Find where the given text appears and provide that cell's center as (X, Y) coordinate. 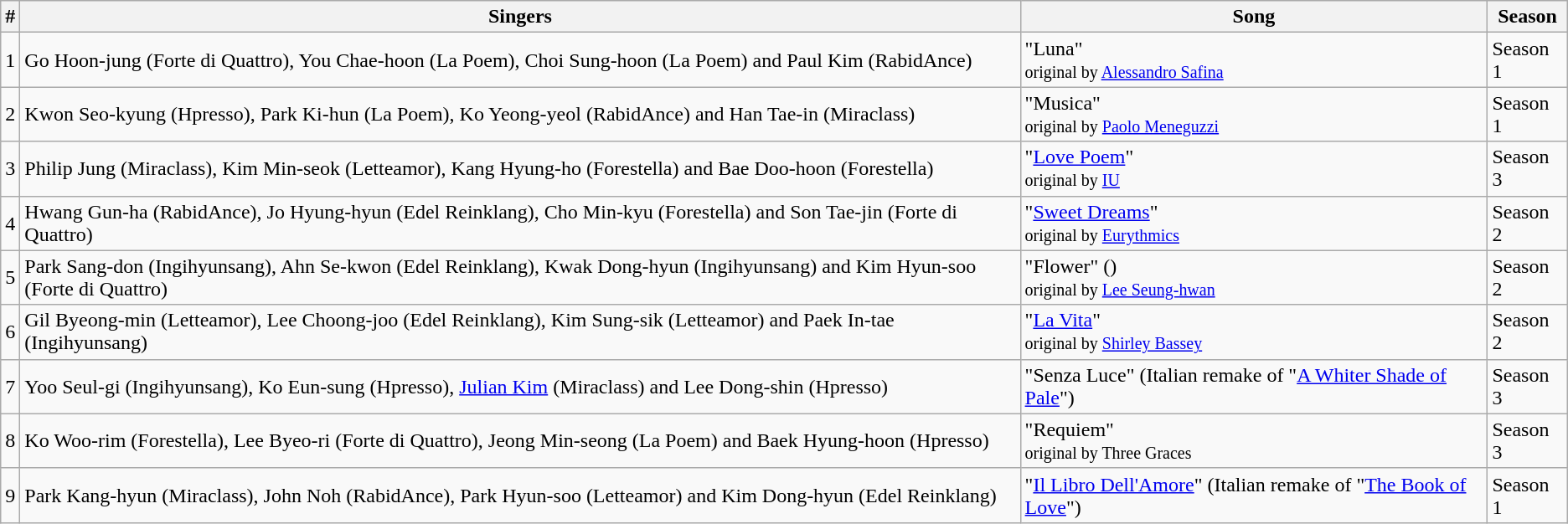
9 (10, 496)
"Senza Luce" (Italian remake of "A Whiter Shade of Pale") (1254, 387)
# (10, 17)
Season (1528, 17)
4 (10, 223)
Gil Byeong-min (Letteamor), Lee Choong-joo (Edel Reinklang), Kim Sung-sik (Letteamor) and Paek In-tae (Ingihyunsang) (520, 331)
Song (1254, 17)
"La Vita" original by Shirley Bassey (1254, 331)
"Luna" original by Alessandro Safina (1254, 60)
Park Kang-hyun (Miraclass), John Noh (RabidAnce), Park Hyun-soo (Letteamor) and Kim Dong-hyun (Edel Reinklang) (520, 496)
Park Sang-don (Ingihyunsang), Ahn Se-kwon (Edel Reinklang), Kwak Dong-hyun (Ingihyunsang) and Kim Hyun-soo (Forte di Quattro) (520, 278)
5 (10, 278)
Hwang Gun-ha (RabidAnce), Jo Hyung-hyun (Edel Reinklang), Cho Min-kyu (Forestella) and Son Tae-jin (Forte di Quattro) (520, 223)
6 (10, 331)
2 (10, 114)
Kwon Seo-kyung (Hpresso), Park Ki-hun (La Poem), Ko Yeong-yeol (RabidAnce) and Han Tae-in (Miraclass) (520, 114)
8 (10, 440)
Singers (520, 17)
Yoo Seul-gi (Ingihyunsang), Ko Eun-sung (Hpresso), Julian Kim (Miraclass) and Lee Dong-shin (Hpresso) (520, 387)
1 (10, 60)
Ko Woo-rim (Forestella), Lee Byeo-ri (Forte di Quattro), Jeong Min-seong (La Poem) and Baek Hyung-hoon (Hpresso) (520, 440)
7 (10, 387)
"Il Libro Dell'Amore" (Italian remake of "The Book of Love") (1254, 496)
3 (10, 169)
"Musica" original by Paolo Meneguzzi (1254, 114)
"Requiem" original by Three Graces (1254, 440)
Philip Jung (Miraclass), Kim Min-seok (Letteamor), Kang Hyung-ho (Forestella) and Bae Doo-hoon (Forestella) (520, 169)
Go Hoon-jung (Forte di Quattro), You Chae-hoon (La Poem), Choi Sung-hoon (La Poem) and Paul Kim (RabidAnce) (520, 60)
"Love Poem" original by IU (1254, 169)
"Sweet Dreams" original by Eurythmics (1254, 223)
"Flower" () original by Lee Seung-hwan (1254, 278)
